Output the (x, y) coordinate of the center of the cell containing the given text.  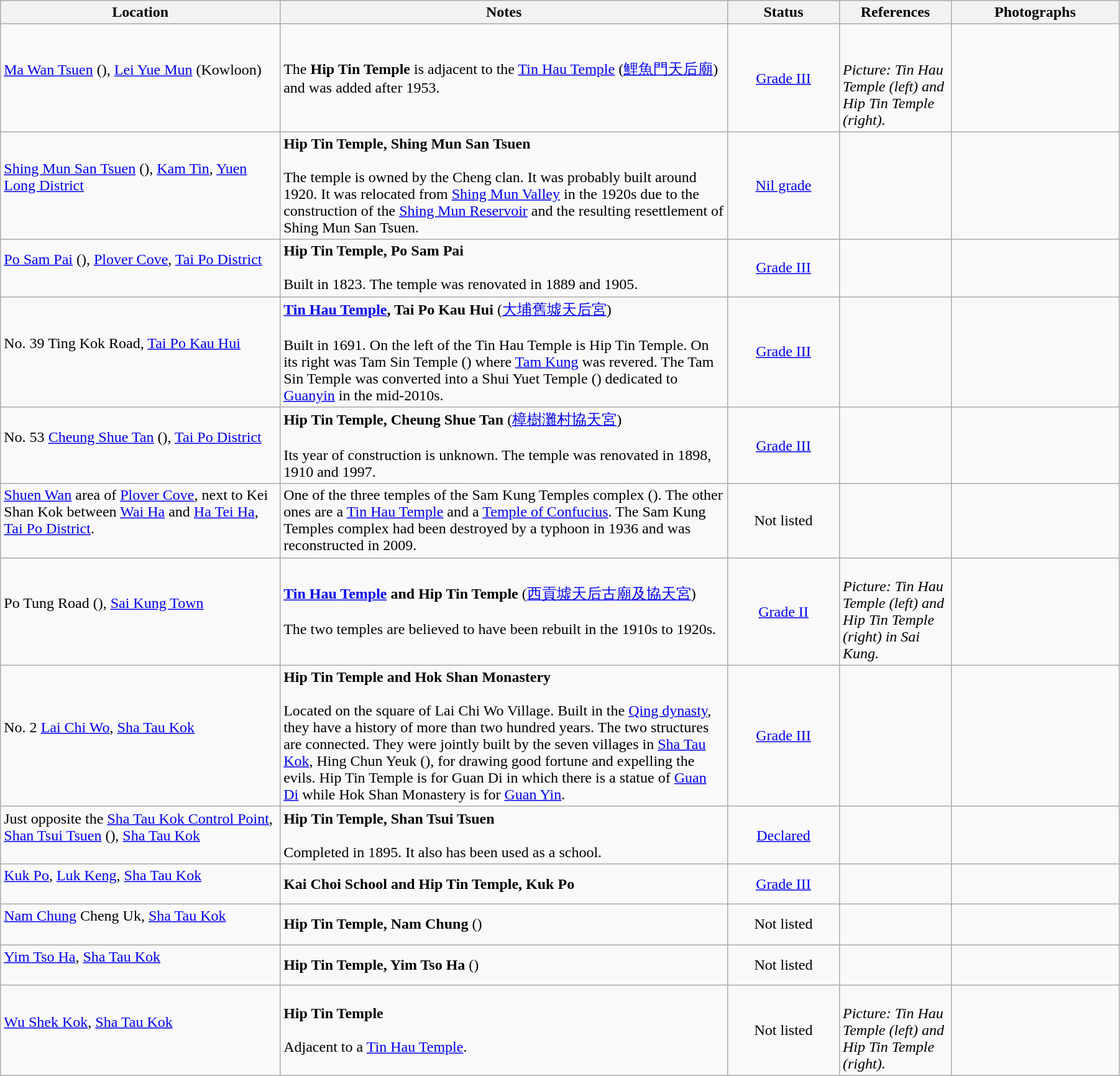
Just opposite the Sha Tau Kok Control Point, Shan Tsui Tsuen (), Sha Tau Kok (140, 835)
Wu Shek Kok, Sha Tau Kok (140, 1031)
References (895, 12)
Nam Chung Cheng Uk, Sha Tau Kok (140, 924)
Tin Hau Temple and Hip Tin Temple (西貢墟天后古廟及協天宮)The two temples are believed to have been rebuilt in the 1910s to 1920s. (504, 612)
Nil grade (784, 185)
No. 2 Lai Chi Wo, Sha Tau Kok (140, 736)
Hip Tin Temple, Po Sam PaiBuilt in 1823. The temple was renovated in 1889 and 1905. (504, 268)
Photographs (1035, 12)
No. 39 Ting Kok Road, Tai Po Kau Hui (140, 352)
Shuen Wan area of Plover Cove, next to Kei Shan Kok between Wai Ha and Ha Tei Ha, Tai Po District. (140, 521)
No. 53 Cheung Shue Tan (), Tai Po District (140, 446)
Notes (504, 12)
Kuk Po, Luk Keng, Sha Tau Kok (140, 884)
Location (140, 12)
Hip Tin Temple, Nam Chung () (504, 924)
Shing Mun San Tsuen (), Kam Tin, Yuen Long District (140, 185)
Grade II (784, 612)
Po Sam Pai (), Plover Cove, Tai Po District (140, 268)
Picture: Tin Hau Temple (left) and Hip Tin Temple (right) in Sai Kung. (895, 612)
Status (784, 12)
Po Tung Road (), Sai Kung Town (140, 612)
Ma Wan Tsuen (), Lei Yue Mun (Kowloon) (140, 78)
Yim Tso Ha, Sha Tau Kok (140, 965)
Hip Tin Temple, Cheung Shue Tan (樟樹灘村協天宮)Its year of construction is unknown. The temple was renovated in 1898, 1910 and 1997. (504, 446)
Hip Tin TempleAdjacent to a Tin Hau Temple. (504, 1031)
Declared (784, 835)
Hip Tin Temple, Yim Tso Ha () (504, 965)
The Hip Tin Temple is adjacent to the Tin Hau Temple (鯉魚門天后廟) and was added after 1953. (504, 78)
Kai Choi School and Hip Tin Temple, Kuk Po (504, 884)
Hip Tin Temple, Shan Tsui TsuenCompleted in 1895. It also has been used as a school. (504, 835)
